Identify which cell holds the provided text, then report its [X, Y] central coordinate. 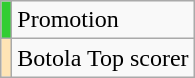
Botola Top scorer [103, 58]
Promotion [103, 20]
